Provide the [X, Y] coordinate of the cell's center where the given text is located.  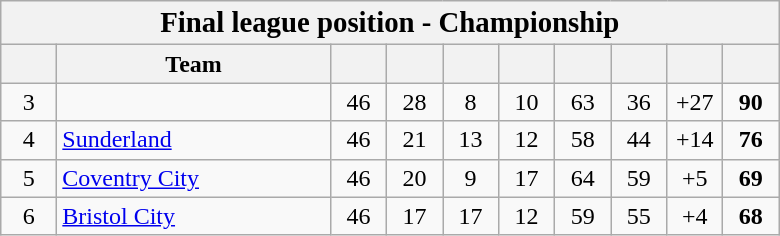
3 [29, 102]
6 [29, 216]
Final league position - Championship [390, 23]
10 [527, 102]
21 [414, 140]
Bristol City [194, 216]
44 [639, 140]
+5 [695, 178]
13 [470, 140]
+4 [695, 216]
63 [583, 102]
20 [414, 178]
Sunderland [194, 140]
9 [470, 178]
90 [751, 102]
Team [194, 64]
76 [751, 140]
69 [751, 178]
8 [470, 102]
4 [29, 140]
Coventry City [194, 178]
55 [639, 216]
5 [29, 178]
36 [639, 102]
+14 [695, 140]
+27 [695, 102]
28 [414, 102]
58 [583, 140]
68 [751, 216]
64 [583, 178]
